Find where the given text appears and provide that cell's center as (X, Y) coordinate. 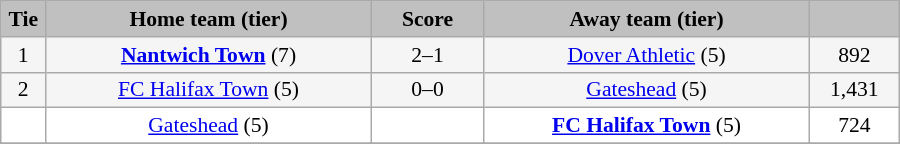
Away team (tier) (647, 19)
Home team (tier) (209, 19)
Dover Athletic (5) (647, 55)
1,431 (854, 90)
2–1 (427, 55)
1 (24, 55)
2 (24, 90)
Tie (24, 19)
724 (854, 126)
Score (427, 19)
Nantwich Town (7) (209, 55)
892 (854, 55)
0–0 (427, 90)
